Scan for the cell matching the given text and deliver its [x, y] coordinate at center. 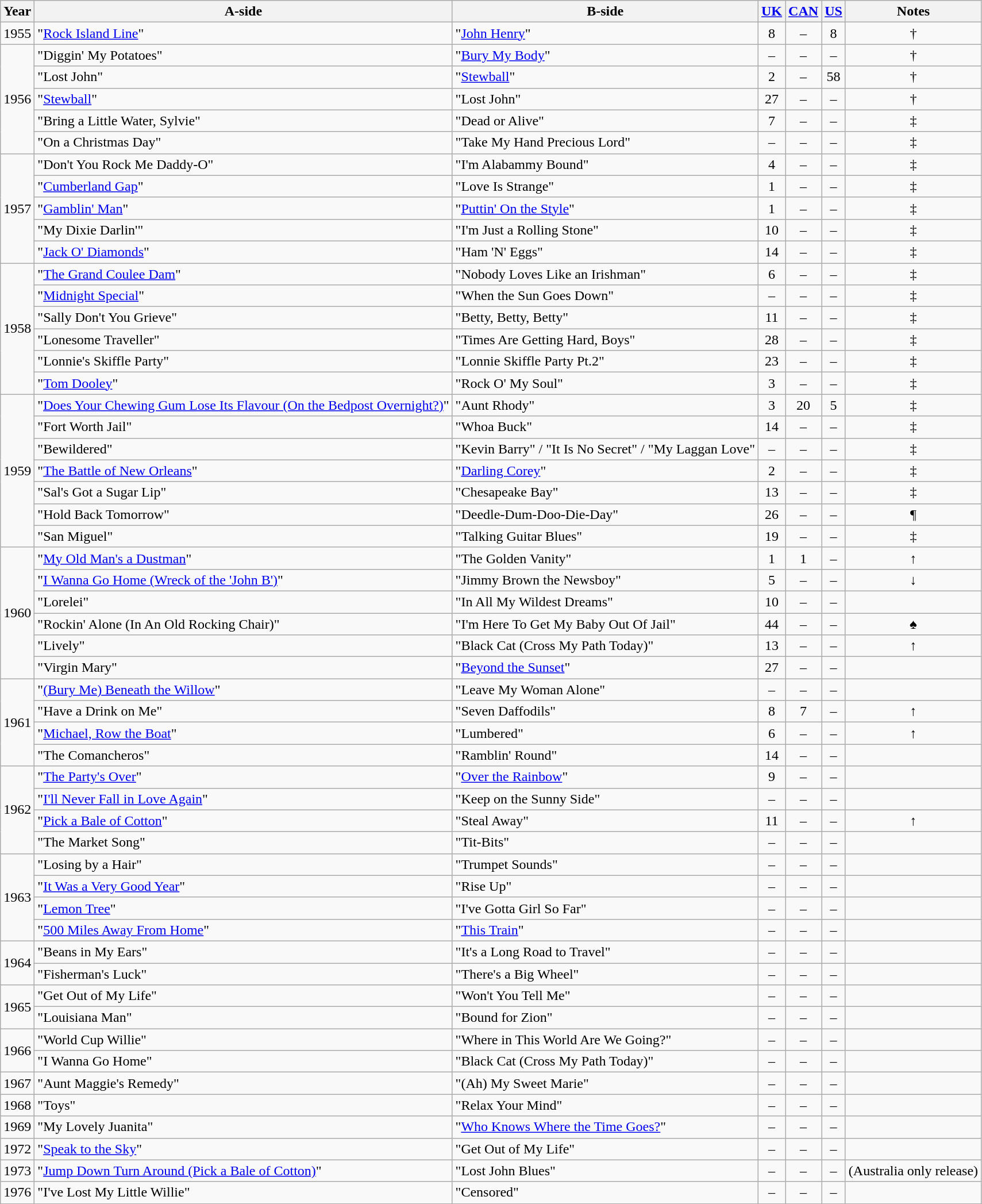
"Lemon Tree" [244, 908]
1957 [17, 208]
"Lively" [244, 646]
A-side [244, 11]
1960 [17, 613]
20 [803, 405]
(Australia only release) [913, 1171]
1968 [17, 1105]
"Jimmy Brown the Newsboy" [605, 580]
1963 [17, 897]
♠ [913, 624]
"Does Your Chewing Gum Lose Its Flavour (On the Bedpost Overnight?)" [244, 405]
"(Bury Me) Beneath the Willow" [244, 690]
1964 [17, 963]
"I'm Here To Get My Baby Out Of Jail" [605, 624]
1973 [17, 1171]
"Toys" [244, 1105]
"Seven Daffodils" [605, 711]
"The Market Song" [244, 843]
"Fisherman's Luck" [244, 974]
"Hold Back Tomorrow" [244, 514]
"Darling Corey" [605, 471]
"Beyond the Sunset" [605, 668]
"Take My Hand Precious Lord" [605, 143]
"Losing by a Hair" [244, 864]
"Lost John Blues" [605, 1171]
"Where in This World Are We Going?" [605, 1040]
44 [771, 624]
"Whoa Buck" [605, 427]
1976 [17, 1193]
↓ [913, 580]
"In All My Wildest Dreams" [605, 602]
"There's a Big Wheel" [605, 974]
"Betty, Betty, Betty" [605, 318]
"Aunt Maggie's Remedy" [244, 1083]
"Ramblin' Round" [605, 755]
"Steal Away" [605, 821]
"Bewildered" [244, 449]
"I'll Never Fall in Love Again" [244, 799]
"San Miguel" [244, 536]
"It Was a Very Good Year" [244, 886]
28 [771, 340]
1959 [17, 471]
"Midnight Special" [244, 296]
"(Ah) My Sweet Marie" [605, 1083]
58 [834, 77]
26 [771, 514]
"Lonnie Skiffle Party Pt.2" [605, 361]
1969 [17, 1127]
1965 [17, 1007]
"I've Gotta Girl So Far" [605, 908]
"Beans in My Ears" [244, 952]
1961 [17, 722]
"This Train" [605, 930]
"Fort Worth Jail" [244, 427]
1972 [17, 1149]
"Bury My Body" [605, 55]
"Cumberland Gap" [244, 186]
"Jack O' Diamonds" [244, 252]
1962 [17, 810]
"Deedle-Dum-Doo-Die-Day" [605, 514]
"Diggin' My Potatoes" [244, 55]
"Lorelei" [244, 602]
"Love Is Strange" [605, 186]
"Pick a Bale of Cotton" [244, 821]
"The Golden Vanity" [605, 558]
"Jump Down Turn Around (Pick a Bale of Cotton)" [244, 1171]
"Kevin Barry" / "It Is No Secret" / "My Laggan Love" [605, 449]
"Talking Guitar Blues" [605, 536]
"Chesapeake Bay" [605, 493]
"John Henry" [605, 33]
"Nobody Loves Like an Irishman" [605, 274]
"When the Sun Goes Down" [605, 296]
"Lumbered" [605, 733]
"Lonesome Traveller" [244, 340]
"I'm Alabammy Bound" [605, 164]
"Tit-Bits" [605, 843]
"Rise Up" [605, 886]
Year [17, 11]
"Trumpet Sounds" [605, 864]
"Times Are Getting Hard, Boys" [605, 340]
"Relax Your Mind" [605, 1105]
"My Lovely Juanita" [244, 1127]
"The Comancheros" [244, 755]
"Keep on the Sunny Side" [605, 799]
"The Party's Over" [244, 777]
1955 [17, 33]
"Censored" [605, 1193]
"Sal's Got a Sugar Lip" [244, 493]
"I'm Just a Rolling Stone" [605, 230]
"Aunt Rhody" [605, 405]
¶ [913, 514]
"I Wanna Go Home (Wreck of the 'John B')" [244, 580]
9 [771, 777]
23 [771, 361]
"Virgin Mary" [244, 668]
"Dead or Alive" [605, 121]
"On a Christmas Day" [244, 143]
"Rock O' My Soul" [605, 383]
"500 Miles Away From Home" [244, 930]
4 [771, 164]
"Who Knows Where the Time Goes?" [605, 1127]
"The Battle of New Orleans" [244, 471]
"Rock Island Line" [244, 33]
"World Cup Willie" [244, 1040]
1966 [17, 1051]
"Lonnie's Skiffle Party" [244, 361]
B-side [605, 11]
"Don't You Rock Me Daddy-O" [244, 164]
"Gamblin' Man" [244, 208]
"Tom Dooley" [244, 383]
19 [771, 536]
"Won't You Tell Me" [605, 996]
"Rockin' Alone (In An Old Rocking Chair)" [244, 624]
"Speak to the Sky" [244, 1149]
"I Wanna Go Home" [244, 1061]
US [834, 11]
"Puttin' On the Style" [605, 208]
"Leave My Woman Alone" [605, 690]
"Louisiana Man" [244, 1018]
"My Old Man's a Dustman" [244, 558]
"Bound for Zion" [605, 1018]
"Over the Rainbow" [605, 777]
"It's a Long Road to Travel" [605, 952]
CAN [803, 11]
Notes [913, 11]
1967 [17, 1083]
"Ham 'N' Eggs" [605, 252]
"Sally Don't You Grieve" [244, 318]
"Bring a Little Water, Sylvie" [244, 121]
"Michael, Row the Boat" [244, 733]
"My Dixie Darlin'" [244, 230]
1956 [17, 99]
"The Grand Coulee Dam" [244, 274]
1958 [17, 329]
UK [771, 11]
"I've Lost My Little Willie" [244, 1193]
"Have a Drink on Me" [244, 711]
